Scan for the cell matching the given text and deliver its (X, Y) coordinate at center. 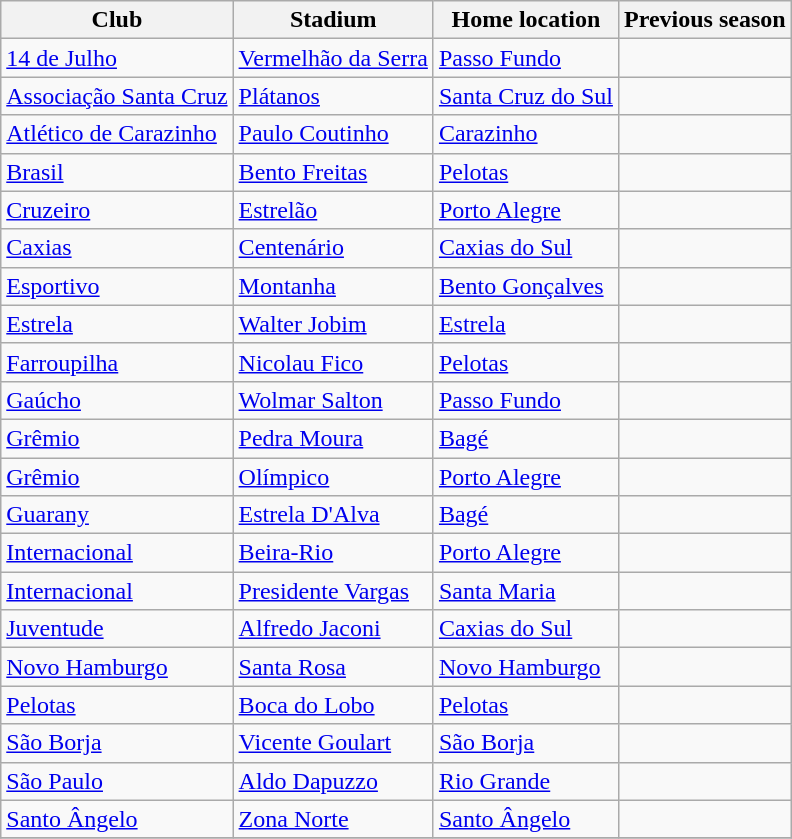
Carazinho (526, 134)
Cruzeiro (117, 210)
Montanha (333, 286)
Stadium (333, 20)
Pedra Moura (333, 438)
Presidente Vargas (333, 591)
Juventude (117, 629)
Boca do Lobo (333, 705)
Olímpico (333, 477)
Rio Grande (526, 781)
Atlético de Carazinho (117, 134)
Bento Freitas (333, 172)
Associação Santa Cruz (117, 96)
Wolmar Salton (333, 400)
Vermelhão da Serra (333, 58)
Guarany (117, 515)
Zona Norte (333, 819)
Estrela D'Alva (333, 515)
14 de Julho (117, 58)
Esportivo (117, 286)
Previous season (704, 20)
Aldo Dapuzzo (333, 781)
Alfredo Jaconi (333, 629)
Walter Jobim (333, 324)
Plátanos (333, 96)
Club (117, 20)
Santa Rosa (333, 667)
Centenário (333, 248)
Estrelão (333, 210)
Bento Gonçalves (526, 286)
Paulo Coutinho (333, 134)
Brasil (117, 172)
Home location (526, 20)
Nicolau Fico (333, 362)
Beira-Rio (333, 553)
Santa Cruz do Sul (526, 96)
Santa Maria (526, 591)
São Paulo (117, 781)
Gaúcho (117, 400)
Farroupilha (117, 362)
Vicente Goulart (333, 743)
Caxias (117, 248)
